Search for the cell housing the specified text and yield its [X, Y] center coordinate. 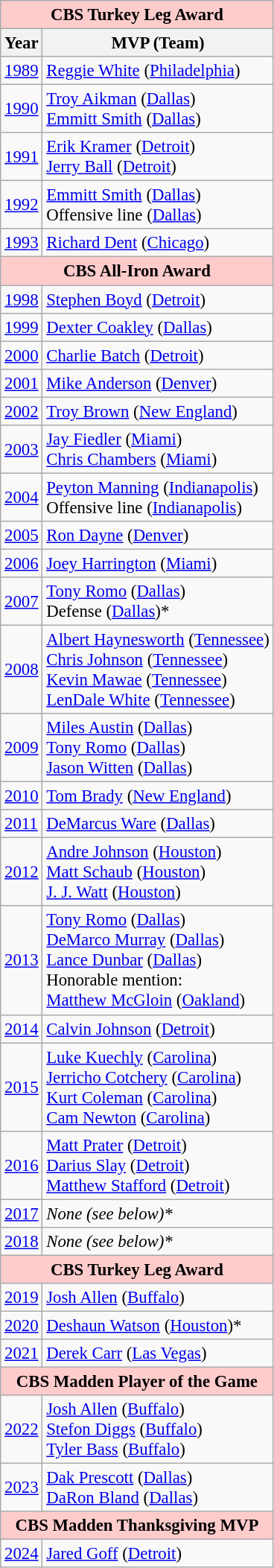
2004 [22, 498]
MVP (Team) [158, 43]
Emmitt Smith (Dallas)Offensive line (Dallas) [158, 206]
Deshaun Watson (Houston)* [158, 1325]
2000 [22, 355]
2005 [22, 536]
Josh Allen (Buffalo)Stefon Diggs (Buffalo)Tyler Bass (Buffalo) [158, 1429]
CBS Madden Thanksgiving MVP [137, 1526]
Tom Brady (New England) [158, 796]
2024 [22, 1554]
2001 [22, 383]
Year [22, 43]
2020 [22, 1325]
2015 [22, 1088]
Stephen Boyd (Detroit) [158, 299]
Tony Romo (Dallas)Defense (Dallas)* [158, 602]
Joey Harrington (Miami) [158, 563]
Troy Brown (New England) [158, 411]
Troy Aikman (Dallas)Emmitt Smith (Dallas) [158, 109]
2006 [22, 563]
Dak Prescott (Dallas)DaRon Bland (Dallas) [158, 1488]
2016 [22, 1165]
2008 [22, 670]
Ron Dayne (Denver) [158, 536]
DeMarcus Ware (Dallas) [158, 824]
Jay Fiedler (Miami)Chris Chambers (Miami) [158, 450]
1999 [22, 327]
Andre Johnson (Houston)Matt Schaub (Houston)J. J. Watt (Houston) [158, 872]
2003 [22, 450]
Jared Goff (Detroit) [158, 1554]
2012 [22, 872]
Tony Romo (Dallas)DeMarco Murray (Dallas)Lance Dunbar (Dallas)Honorable mention:Matthew McGloin (Oakland) [158, 961]
2010 [22, 796]
Mike Anderson (Denver) [158, 383]
1993 [22, 244]
2017 [22, 1213]
2013 [22, 961]
Calvin Johnson (Detroit) [158, 1029]
2021 [22, 1353]
2023 [22, 1488]
2022 [22, 1429]
Erik Kramer (Detroit)Jerry Ball (Detroit) [158, 156]
CBS All-Iron Award [137, 271]
Luke Kuechly (Carolina)Jerricho Cotchery (Carolina)Kurt Coleman (Carolina)Cam Newton (Carolina) [158, 1088]
Josh Allen (Buffalo) [158, 1298]
2007 [22, 602]
Dexter Coakley (Dallas) [158, 327]
CBS Madden Player of the Game [137, 1382]
Reggie White (Philadelphia) [158, 71]
1992 [22, 206]
Charlie Batch (Detroit) [158, 355]
1989 [22, 71]
1990 [22, 109]
1991 [22, 156]
Derek Carr (Las Vegas) [158, 1353]
Matt Prater (Detroit)Darius Slay (Detroit)Matthew Stafford (Detroit) [158, 1165]
2002 [22, 411]
2018 [22, 1242]
Miles Austin (Dallas)Tony Romo (Dallas)Jason Witten (Dallas) [158, 748]
2019 [22, 1298]
Peyton Manning (Indianapolis)Offensive line (Indianapolis) [158, 498]
Richard Dent (Chicago) [158, 244]
2009 [22, 748]
2014 [22, 1029]
2011 [22, 824]
Albert Haynesworth (Tennessee)Chris Johnson (Tennessee)Kevin Mawae (Tennessee)LenDale White (Tennessee) [158, 670]
1998 [22, 299]
